Pinpoint the cell where the given text exists, returning its [x, y] midpoint coordinate. 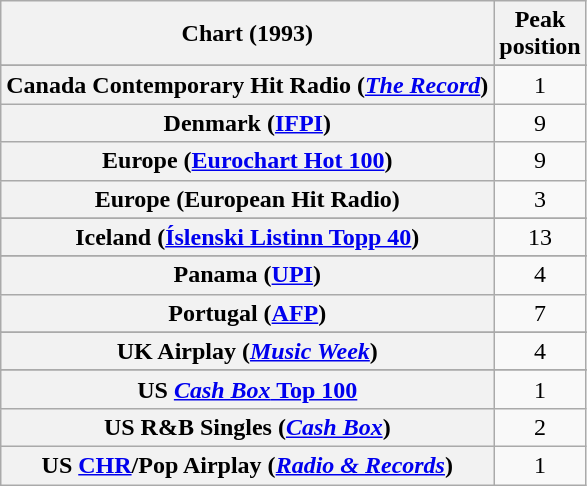
2 [540, 427]
Europe (European Hit Radio) [248, 199]
3 [540, 199]
Peakposition [540, 34]
US CHR/Pop Airplay (Radio & Records) [248, 465]
US Cash Box Top 100 [248, 389]
13 [540, 237]
7 [540, 313]
Iceland (Íslenski Listinn Topp 40) [248, 237]
Denmark (IFPI) [248, 123]
UK Airplay (Music Week) [248, 351]
Europe (Eurochart Hot 100) [248, 161]
Panama (UPI) [248, 275]
US R&B Singles (Cash Box) [248, 427]
Portugal (AFP) [248, 313]
Chart (1993) [248, 34]
Canada Contemporary Hit Radio (The Record) [248, 85]
